Pinpoint the cell where the given text exists, returning its (X, Y) midpoint coordinate. 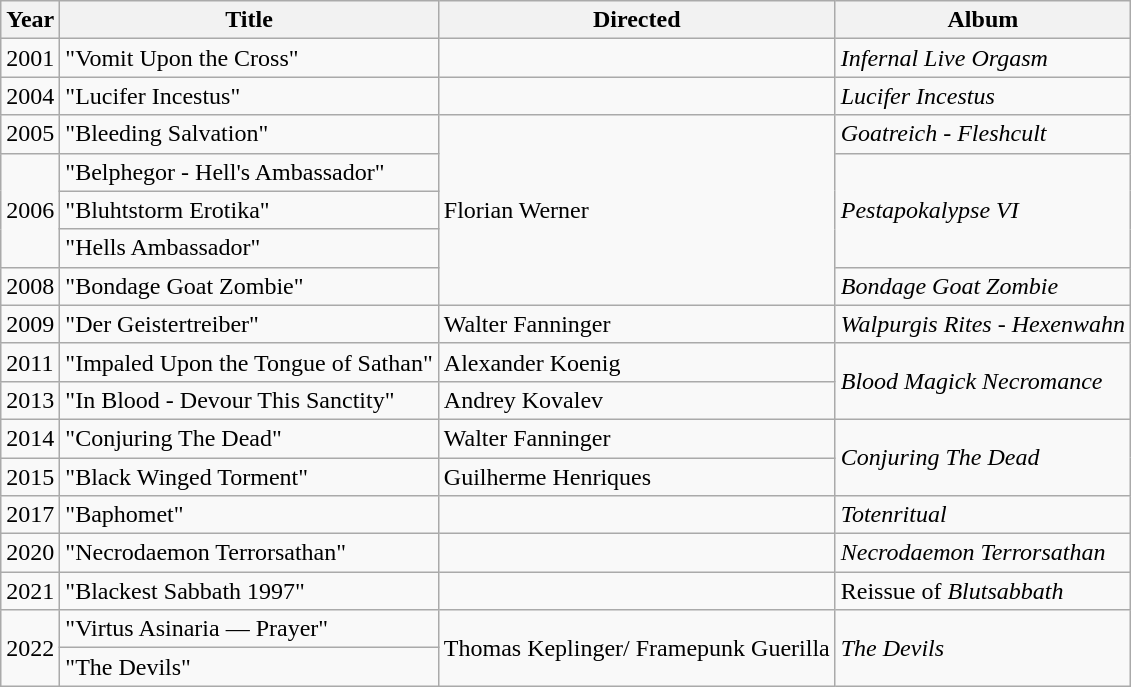
2009 (30, 324)
"Impaled Upon the Tongue of Sathan" (249, 362)
Lucifer Incestus (982, 96)
"Baphomet" (249, 515)
2014 (30, 438)
Alexander Koenig (636, 362)
2022 (30, 648)
"Bluhtstorm Erotika" (249, 210)
"Bondage Goat Zombie" (249, 286)
Florian Werner (636, 210)
"Der Geistertreiber" (249, 324)
2011 (30, 362)
2017 (30, 515)
2008 (30, 286)
Conjuring The Dead (982, 457)
Necrodaemon Terrorsathan (982, 553)
"Belphegor - Hell's Ambassador" (249, 172)
Blood Magick Necromance (982, 381)
Year (30, 20)
Reissue of Blutsabbath (982, 591)
Bondage Goat Zombie (982, 286)
"Bleeding Salvation" (249, 134)
Goatreich - Fleshcult (982, 134)
2013 (30, 400)
"Necrodaemon Terrorsathan" (249, 553)
2001 (30, 58)
2015 (30, 477)
Andrey Kovalev (636, 400)
"Conjuring The Dead" (249, 438)
Album (982, 20)
"Blackest Sabbath 1997" (249, 591)
Infernal Live Orgasm (982, 58)
The Devils (982, 648)
2021 (30, 591)
Guilherme Henriques (636, 477)
2005 (30, 134)
"Black Winged Torment" (249, 477)
Title (249, 20)
Totenritual (982, 515)
"The Devils" (249, 667)
Directed (636, 20)
Walpurgis Rites - Hexenwahn (982, 324)
"Vomit Upon the Cross" (249, 58)
"In Blood - Devour This Sanctity" (249, 400)
"Hells Ambassador" (249, 248)
Thomas Keplinger/ Framepunk Guerilla (636, 648)
2006 (30, 210)
"Lucifer Incestus" (249, 96)
Pestapokalypse VI (982, 210)
"Virtus Asinaria — Prayer" (249, 629)
2004 (30, 96)
2020 (30, 553)
